Determine the [x, y] coordinate at the center of the cell enclosing the given text.  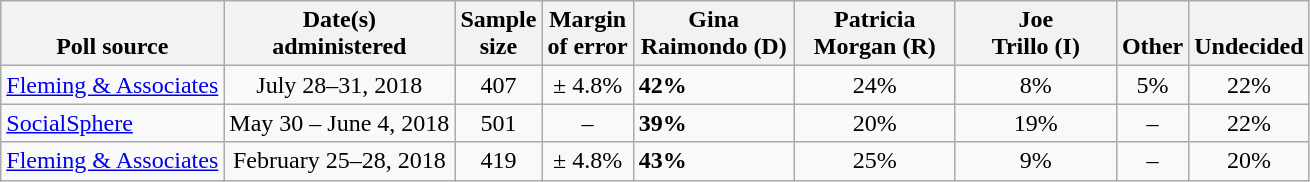
May 30 – June 4, 2018 [340, 123]
419 [498, 161]
February 25–28, 2018 [340, 161]
Samplesize [498, 34]
Poll source [112, 34]
July 28–31, 2018 [340, 85]
Undecided [1249, 34]
SocialSphere [112, 123]
19% [1036, 123]
PatriciaMorgan (R) [874, 34]
42% [714, 85]
39% [714, 123]
5% [1152, 85]
25% [874, 161]
GinaRaimondo (D) [714, 34]
8% [1036, 85]
407 [498, 85]
24% [874, 85]
Marginof error [588, 34]
Date(s)administered [340, 34]
9% [1036, 161]
43% [714, 161]
Other [1152, 34]
501 [498, 123]
JoeTrillo (I) [1036, 34]
